Output the (X, Y) coordinate of the center of the cell containing the given text.  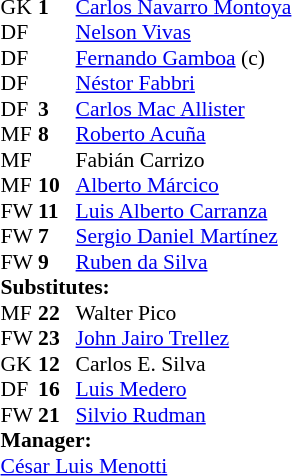
22 (57, 313)
Carlos Mac Allister (184, 109)
23 (57, 339)
3 (57, 109)
Carlos E. Silva (184, 364)
Luis Alberto Carranza (184, 211)
8 (57, 135)
Ruben da Silva (184, 262)
Néstor Fabbri (184, 83)
Alberto Márcico (184, 185)
Substitutes: (146, 287)
9 (57, 262)
Sergio Daniel Martínez (184, 237)
16 (57, 389)
Roberto Acuña (184, 135)
Fabián Carrizo (184, 160)
Luis Medero (184, 389)
GK (20, 364)
John Jairo Trellez (184, 339)
Nelson Vivas (184, 33)
Walter Pico (184, 313)
21 (57, 415)
12 (57, 364)
11 (57, 211)
7 (57, 237)
Fernando Gamboa (c) (184, 58)
Manager: (146, 441)
Silvio Rudman (184, 415)
10 (57, 185)
